Provide the [X, Y] coordinate of the cell's center where the given text is located.  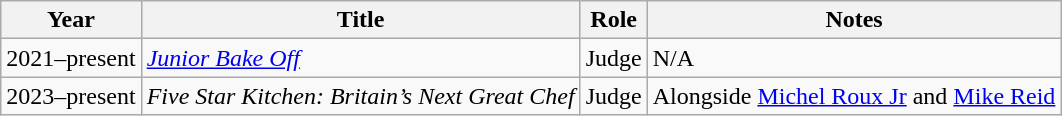
2023–present [71, 96]
Notes [854, 20]
Role [614, 20]
Year [71, 20]
Junior Bake Off [360, 58]
Title [360, 20]
2021–present [71, 58]
Five Star Kitchen: Britain’s Next Great Chef [360, 96]
N/A [854, 58]
Alongside Michel Roux Jr and Mike Reid [854, 96]
